Extract the (X, Y) coordinate from the center of the cell holding the provided text.  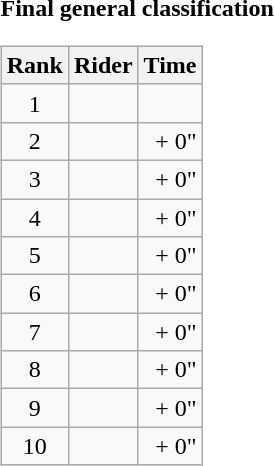
1 (34, 103)
9 (34, 408)
Rider (103, 65)
Rank (34, 65)
3 (34, 179)
6 (34, 294)
7 (34, 332)
8 (34, 370)
Time (170, 65)
2 (34, 141)
5 (34, 256)
10 (34, 446)
4 (34, 217)
